Identify which cell holds the provided text, then report its (x, y) central coordinate. 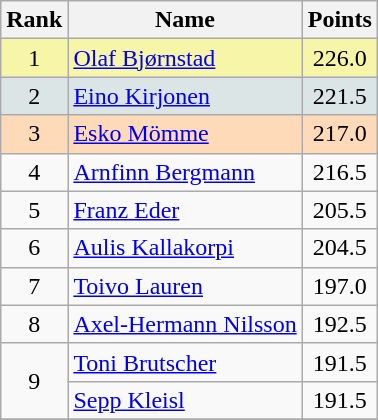
9 (34, 381)
204.5 (340, 248)
Points (340, 20)
Toivo Lauren (185, 286)
7 (34, 286)
2 (34, 96)
226.0 (340, 58)
8 (34, 324)
Eino Kirjonen (185, 96)
5 (34, 210)
216.5 (340, 172)
205.5 (340, 210)
3 (34, 134)
Franz Eder (185, 210)
Name (185, 20)
Arnfinn Bergmann (185, 172)
6 (34, 248)
192.5 (340, 324)
Axel-Hermann Nilsson (185, 324)
217.0 (340, 134)
Sepp Kleisl (185, 400)
Rank (34, 20)
Esko Mömme (185, 134)
4 (34, 172)
1 (34, 58)
221.5 (340, 96)
Olaf Bjørnstad (185, 58)
Aulis Kallakorpi (185, 248)
Toni Brutscher (185, 362)
197.0 (340, 286)
